Find where the given text appears and provide that cell's center as (X, Y) coordinate. 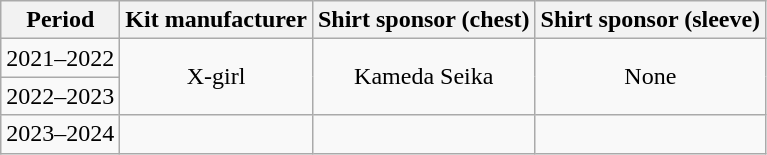
2022–2023 (60, 96)
Shirt sponsor (sleeve) (650, 20)
Shirt sponsor (chest) (424, 20)
Kit manufacturer (216, 20)
Kameda Seika (424, 77)
Period (60, 20)
2023–2024 (60, 134)
None (650, 77)
2021–2022 (60, 58)
X-girl (216, 77)
